Provide the (X, Y) coordinate of the cell's center where the given text is located.  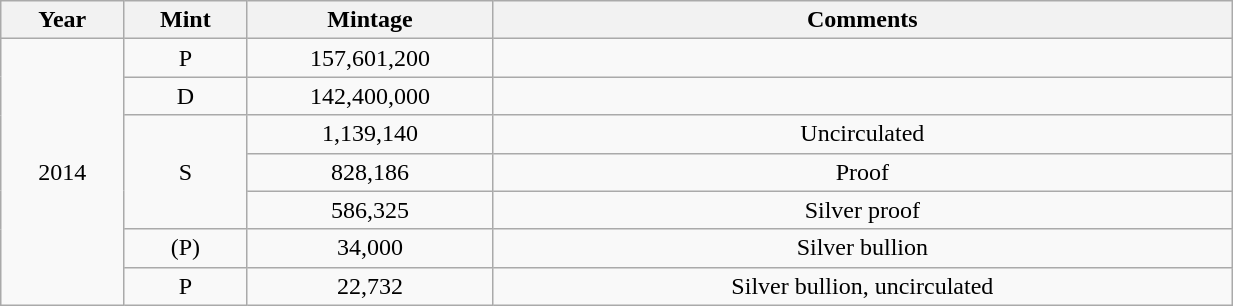
22,732 (370, 286)
586,325 (370, 210)
S (186, 172)
Year (62, 20)
Silver bullion (862, 248)
142,400,000 (370, 96)
D (186, 96)
Comments (862, 20)
2014 (62, 172)
Uncirculated (862, 134)
Silver bullion, uncirculated (862, 286)
828,186 (370, 172)
Silver proof (862, 210)
1,139,140 (370, 134)
157,601,200 (370, 58)
34,000 (370, 248)
(P) (186, 248)
Mint (186, 20)
Mintage (370, 20)
Proof (862, 172)
